For the text-containing cell, return its midpoint in (X, Y) coordinate format. 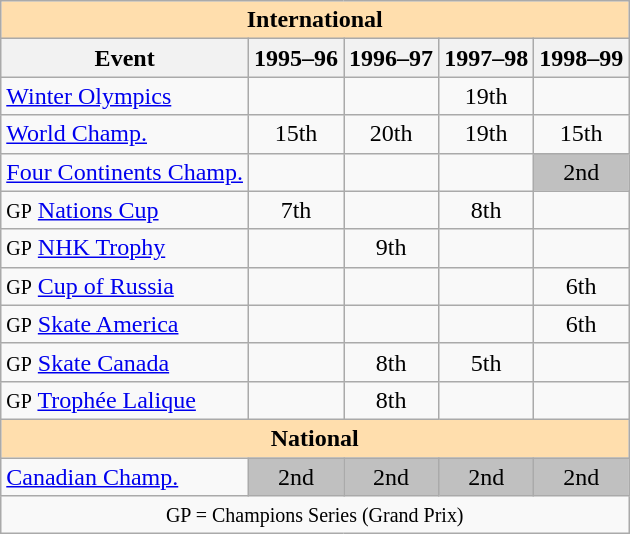
GP = Champions Series (Grand Prix) (315, 515)
GP Skate America (125, 324)
Canadian Champ. (125, 477)
20th (392, 134)
9th (392, 248)
World Champ. (125, 134)
1998–99 (582, 58)
Winter Olympics (125, 96)
GP Cup of Russia (125, 286)
GP Skate Canada (125, 362)
National (315, 438)
1996–97 (392, 58)
Event (125, 58)
1995–96 (296, 58)
GP Nations Cup (125, 210)
7th (296, 210)
International (315, 20)
1997–98 (486, 58)
Four Continents Champ. (125, 172)
GP Trophée Lalique (125, 400)
GP NHK Trophy (125, 248)
5th (486, 362)
